Find where the given text appears and provide that cell's center as [x, y] coordinate. 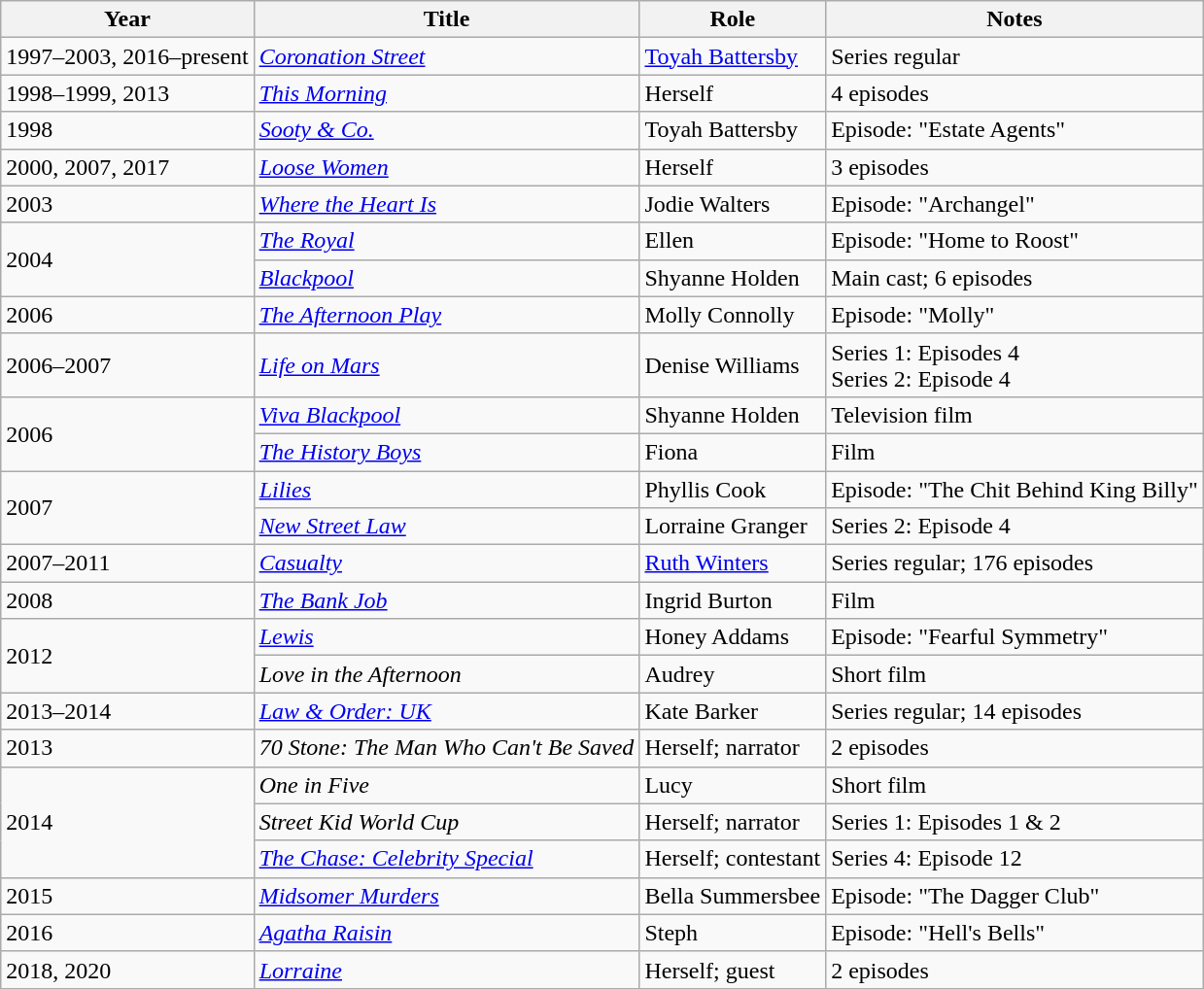
2008 [127, 600]
2012 [127, 656]
Loose Women [447, 167]
Series 1: Episodes 4 Series 2: Episode 4 [1015, 365]
Episode: "Home to Roost" [1015, 241]
Ellen [733, 241]
Series regular; 14 episodes [1015, 711]
Role [733, 19]
2016 [127, 933]
Life on Mars [447, 365]
Love in the Afternoon [447, 674]
Series regular [1015, 56]
Bella Summersbee [733, 896]
Denise Williams [733, 365]
The History Boys [447, 452]
4 episodes [1015, 93]
Law & Order: UK [447, 711]
The Afternoon Play [447, 315]
Blackpool [447, 278]
2013 [127, 748]
Street Kid World Cup [447, 822]
Phyllis Cook [733, 489]
New Street Law [447, 527]
Series 2: Episode 4 [1015, 527]
Where the Heart Is [447, 204]
2003 [127, 204]
Series 1: Episodes 1 & 2 [1015, 822]
Notes [1015, 19]
Molly Connolly [733, 315]
2013–2014 [127, 711]
2015 [127, 896]
Series 4: Episode 12 [1015, 859]
Episode: "Hell's Bells" [1015, 933]
Main cast; 6 episodes [1015, 278]
Episode: "Fearful Symmetry" [1015, 637]
Casualty [447, 563]
2006–2007 [127, 365]
2004 [127, 259]
1997–2003, 2016–present [127, 56]
Lewis [447, 637]
One in Five [447, 785]
Ingrid Burton [733, 600]
Title [447, 19]
Herself; guest [733, 970]
Lucy [733, 785]
Fiona [733, 452]
The Royal [447, 241]
3 episodes [1015, 167]
1998–1999, 2013 [127, 93]
The Chase: Celebrity Special [447, 859]
Audrey [733, 674]
Viva Blackpool [447, 415]
Jodie Walters [733, 204]
Sooty & Co. [447, 130]
Honey Addams [733, 637]
1998 [127, 130]
Herself; contestant [733, 859]
2007–2011 [127, 563]
Episode: "Estate Agents" [1015, 130]
Coronation Street [447, 56]
Kate Barker [733, 711]
Series regular; 176 episodes [1015, 563]
Episode: "Archangel" [1015, 204]
Lorraine Granger [733, 527]
Steph [733, 933]
Lilies [447, 489]
Episode: "The Chit Behind King Billy" [1015, 489]
This Morning [447, 93]
The Bank Job [447, 600]
Television film [1015, 415]
Midsomer Murders [447, 896]
Episode: "Molly" [1015, 315]
2014 [127, 822]
Episode: "The Dagger Club" [1015, 896]
Lorraine [447, 970]
70 Stone: The Man Who Can't Be Saved [447, 748]
Ruth Winters [733, 563]
Agatha Raisin [447, 933]
2000, 2007, 2017 [127, 167]
2007 [127, 507]
2018, 2020 [127, 970]
Year [127, 19]
